Find where the given text appears and provide that cell's center as (X, Y) coordinate. 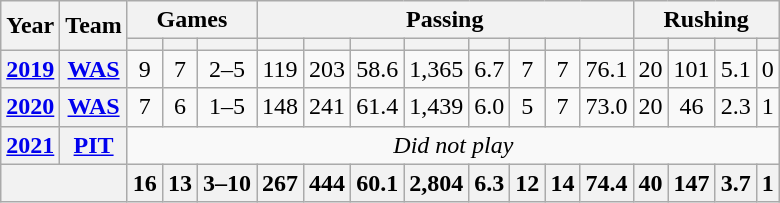
241 (328, 107)
9 (144, 69)
40 (650, 183)
2021 (30, 145)
PIT (94, 145)
1–5 (226, 107)
148 (280, 107)
14 (562, 183)
76.1 (606, 69)
12 (528, 183)
6.0 (490, 107)
5 (528, 107)
2.3 (736, 107)
6 (180, 107)
1,439 (436, 107)
Year (30, 26)
2020 (30, 107)
2–5 (226, 69)
3–10 (226, 183)
73.0 (606, 107)
Did not play (453, 145)
203 (328, 69)
6.3 (490, 183)
Team (94, 26)
1,365 (436, 69)
0 (768, 69)
3.7 (736, 183)
61.4 (378, 107)
58.6 (378, 69)
147 (692, 183)
74.4 (606, 183)
Rushing (706, 20)
267 (280, 183)
60.1 (378, 183)
2019 (30, 69)
16 (144, 183)
13 (180, 183)
Passing (445, 20)
5.1 (736, 69)
2,804 (436, 183)
119 (280, 69)
46 (692, 107)
444 (328, 183)
101 (692, 69)
Games (192, 20)
6.7 (490, 69)
